Return the [x, y] coordinate for the center point of the cell that contains the specified text.  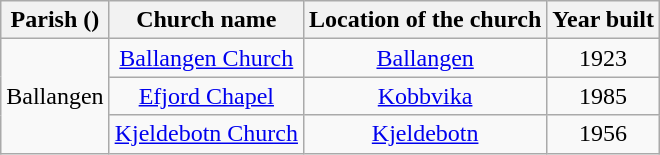
Kjeldebotn [424, 134]
Parish () [55, 20]
Efjord Chapel [206, 96]
Church name [206, 20]
Ballangen Church [206, 58]
1956 [604, 134]
Kobbvika [424, 96]
1985 [604, 96]
1923 [604, 58]
Year built [604, 20]
Location of the church [424, 20]
Kjeldebotn Church [206, 134]
